Search for the cell housing the specified text and yield its [X, Y] center coordinate. 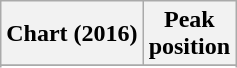
Chart (2016) [72, 34]
Peak position [189, 34]
